Identify which cell holds the provided text, then report its (X, Y) central coordinate. 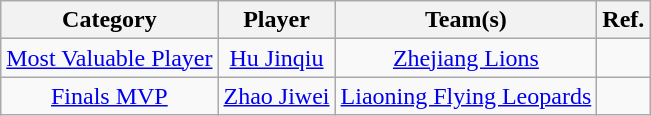
Player (276, 20)
Finals MVP (110, 96)
Hu Jinqiu (276, 58)
Team(s) (466, 20)
Most Valuable Player (110, 58)
Zhejiang Lions (466, 58)
Category (110, 20)
Ref. (624, 20)
Liaoning Flying Leopards (466, 96)
Zhao Jiwei (276, 96)
